Capture the cell that displays the provided text and extract its (x, y) central coordinate. 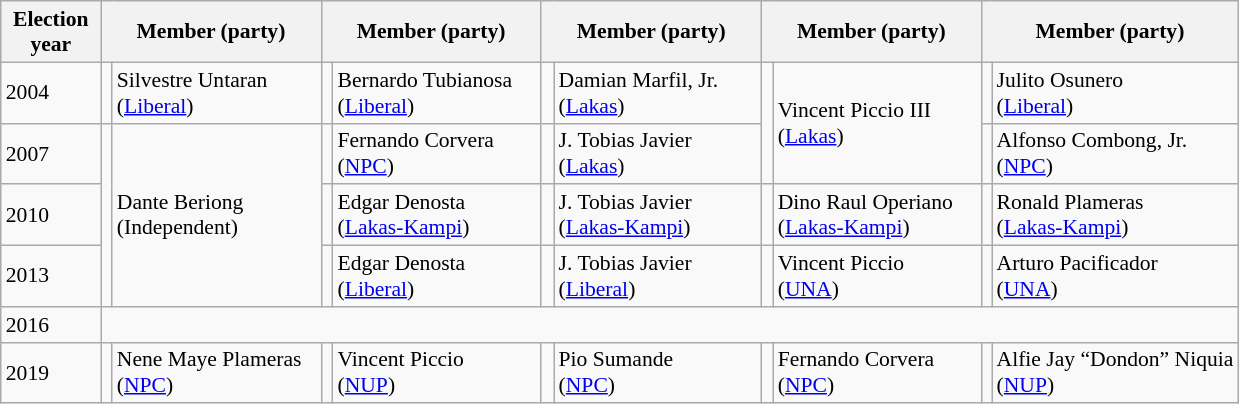
Dante Beriong(Independent) (216, 214)
Pio Sumande(NPC) (658, 372)
Silvestre Untaran(Liberal) (216, 92)
Dino Raul Operiano(Lakas-Kampi) (878, 216)
2007 (51, 154)
2013 (51, 276)
Ronald Plameras(Lakas-Kampi) (1116, 216)
Bernardo Tubianosa(Liberal) (436, 92)
J. Tobias Javier(Liberal) (658, 276)
Julito Osunero(Liberal) (1116, 92)
Electionyear (51, 32)
J. Tobias Javier(Lakas) (658, 154)
Vincent Piccio(NUP) (436, 372)
Edgar Denosta(Liberal) (436, 276)
Vincent Piccio III(Lakas) (878, 123)
J. Tobias Javier(Lakas-Kampi) (658, 216)
Alfonso Combong, Jr.(NPC) (1116, 154)
Nene Maye Plameras(NPC) (216, 372)
Arturo Pacificador(UNA) (1116, 276)
2019 (51, 372)
Vincent Piccio(UNA) (878, 276)
Damian Marfil, Jr.(Lakas) (658, 92)
Alfie Jay “Dondon” Niquia(NUP) (1116, 372)
2010 (51, 216)
2004 (51, 92)
2016 (51, 325)
Edgar Denosta(Lakas-Kampi) (436, 216)
